Identify which cell holds the provided text, then report its [X, Y] central coordinate. 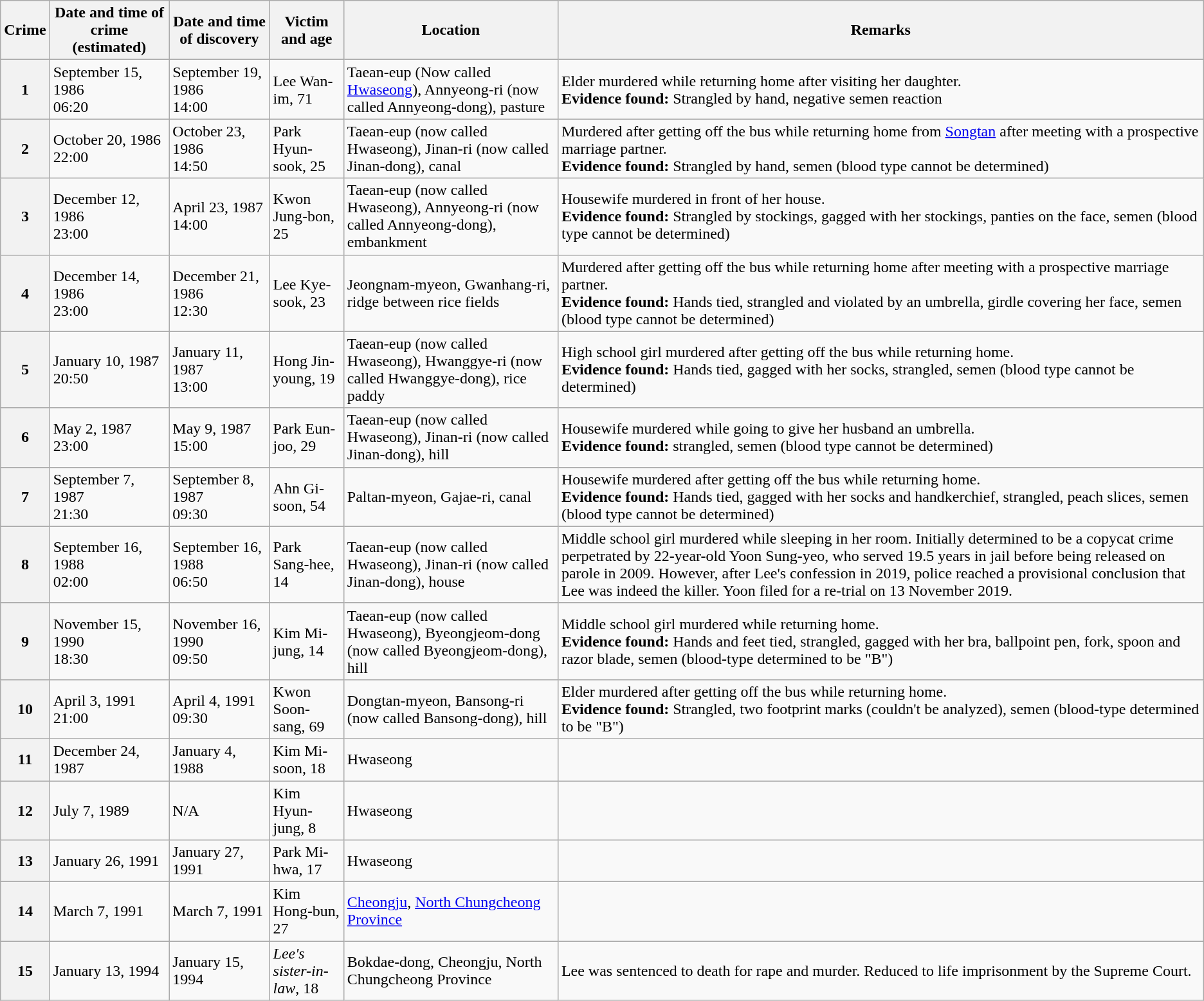
9 [25, 641]
January 10, 198720:50 [109, 369]
May 9, 198715:00 [219, 437]
8 [25, 565]
15 [25, 971]
Park Hyun-sook, 25 [306, 149]
Date and time of discovery [219, 30]
December 12, 198623:00 [109, 216]
N/A [219, 811]
July 7, 1989 [109, 811]
Taean-eup (now called Hwaseong), Jinan-ri (now called Jinan-dong), house [450, 565]
Taean-eup (now called Hwaseong), Jinan-ri (now called Jinan-dong), canal [450, 149]
January 27, 1991 [219, 861]
Taean-eup (now called Hwaseong), Annyeong-ri (now called Annyeong-dong), embankment [450, 216]
January 11, 198713:00 [219, 369]
Bokdae-dong, Cheongju, North Chungcheong Province [450, 971]
Elder murdered while returning home after visiting her daughter.Evidence found: Strangled by hand, negative semen reaction [880, 89]
Housewife murdered while going to give her husband an umbrella.Evidence found: strangled, semen (blood type cannot be determined) [880, 437]
Lee Kye-sook, 23 [306, 293]
Victim and age [306, 30]
Dongtan-myeon, Bansong-ri (now called Bansong-dong), hill [450, 709]
Kim Mi-jung, 14 [306, 641]
Cheongju, North Chungcheong Province [450, 912]
December 14, 198623:00 [109, 293]
3 [25, 216]
4 [25, 293]
Taean-eup (Now called Hwaseong), Annyeong-ri (now called Annyeong-dong), pasture [450, 89]
11 [25, 759]
January 26, 1991 [109, 861]
September 8, 198709:30 [219, 497]
7 [25, 497]
6 [25, 437]
Taean-eup (now called Hwaseong), Hwanggye-ri (now called Hwanggye-dong), rice paddy [450, 369]
Kwon Jung-bon, 25 [306, 216]
Park Mi-hwa, 17 [306, 861]
September 19, 198614:00 [219, 89]
Paltan-myeon, Gajae-ri, canal [450, 497]
Taean-eup (now called Hwaseong), Jinan-ri (now called Jinan-dong), hill [450, 437]
Park Eun-joo, 29 [306, 437]
Taean-eup (now called Hwaseong), Byeongjeom-dong (now called Byeongjeom-dong), hill [450, 641]
October 20, 198622:00 [109, 149]
Kim Hyun-jung, 8 [306, 811]
December 24, 1987 [109, 759]
Kim Hong-bun, 27 [306, 912]
December 21, 198612:30 [219, 293]
Jeongnam-myeon, Gwanhang-ri, ridge between rice fields [450, 293]
Park Sang-hee, 14 [306, 565]
April 3, 199121:00 [109, 709]
January 13, 1994 [109, 971]
Hong Jin-young, 19 [306, 369]
April 23, 198714:00 [219, 216]
Remarks [880, 30]
Lee's sister-in-law, 18 [306, 971]
September 7, 198721:30 [109, 497]
14 [25, 912]
November 15, 199018:30 [109, 641]
October 23, 198614:50 [219, 149]
January 4, 1988 [219, 759]
1 [25, 89]
September 16, 198806:50 [219, 565]
2 [25, 149]
January 15, 1994 [219, 971]
Kim Mi-soon, 18 [306, 759]
Location [450, 30]
April 4, 199109:30 [219, 709]
Lee Wan-im, 71 [306, 89]
13 [25, 861]
September 16, 198802:00 [109, 565]
Date and time of crime (estimated) [109, 30]
Crime [25, 30]
Kwon Soon-sang, 69 [306, 709]
Lee was sentenced to death for rape and murder. Reduced to life imprisonment by the Supreme Court. [880, 971]
10 [25, 709]
Ahn Gi-soon, 54 [306, 497]
5 [25, 369]
May 2, 198723:00 [109, 437]
September 15, 198606:20 [109, 89]
November 16, 199009:50 [219, 641]
12 [25, 811]
